Return [x, y] of the center of cell containing provided text 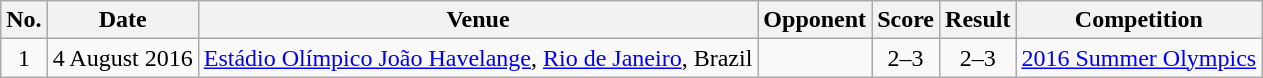
2016 Summer Olympics [1139, 58]
1 [24, 58]
Venue [478, 20]
Score [906, 20]
Estádio Olímpico João Havelange, Rio de Janeiro, Brazil [478, 58]
Date [122, 20]
Opponent [815, 20]
4 August 2016 [122, 58]
No. [24, 20]
Result [978, 20]
Competition [1139, 20]
